Scan for the cell matching the given text and deliver its [x, y] coordinate at center. 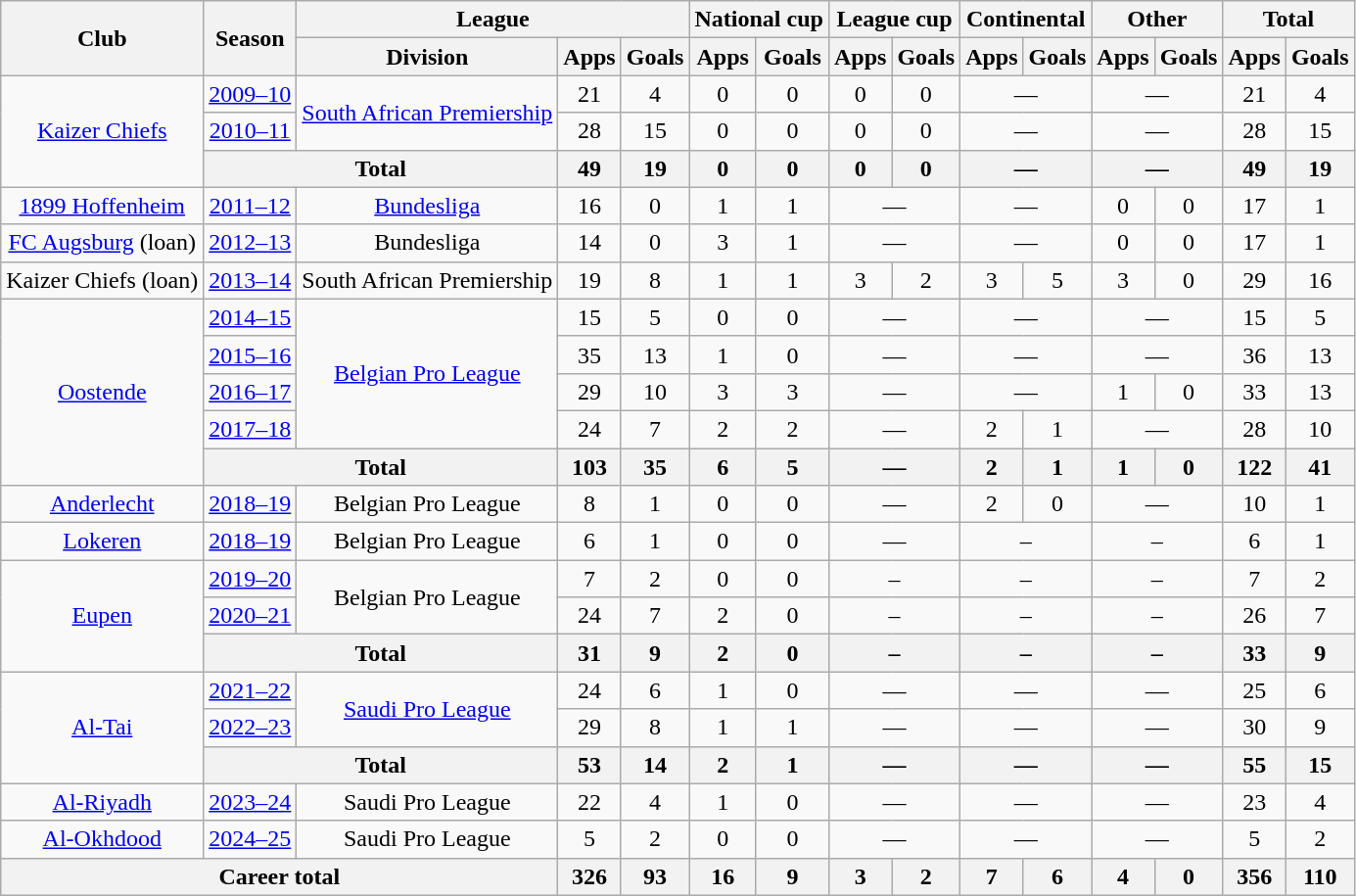
25 [1254, 690]
Division [427, 57]
Oostende [102, 392]
53 [589, 765]
41 [1320, 467]
Al-Okhdood [102, 839]
Season [251, 38]
Career total [280, 876]
2012–13 [251, 243]
22 [589, 802]
FC Augsburg (loan) [102, 243]
2010–11 [251, 131]
2024–25 [251, 839]
2013–14 [251, 280]
2021–22 [251, 690]
2009–10 [251, 94]
2015–16 [251, 354]
30 [1254, 728]
1899 Hoffenheim [102, 206]
2014–15 [251, 317]
2023–24 [251, 802]
Anderlecht [102, 504]
Eupen [102, 616]
Kaizer Chiefs [102, 131]
2017–18 [251, 429]
Other [1157, 20]
2011–12 [251, 206]
Al-Tai [102, 728]
356 [1254, 876]
2020–21 [251, 616]
93 [655, 876]
110 [1320, 876]
326 [589, 876]
2022–23 [251, 728]
League [493, 20]
31 [589, 653]
Club [102, 38]
Kaizer Chiefs (loan) [102, 280]
122 [1254, 467]
36 [1254, 354]
2016–17 [251, 392]
55 [1254, 765]
23 [1254, 802]
103 [589, 467]
26 [1254, 616]
Continental [1026, 20]
League cup [894, 20]
Lokeren [102, 542]
National cup [759, 20]
Al-Riyadh [102, 802]
2019–20 [251, 579]
